Return the [x, y] coordinate for the center point of the cell that contains the specified text.  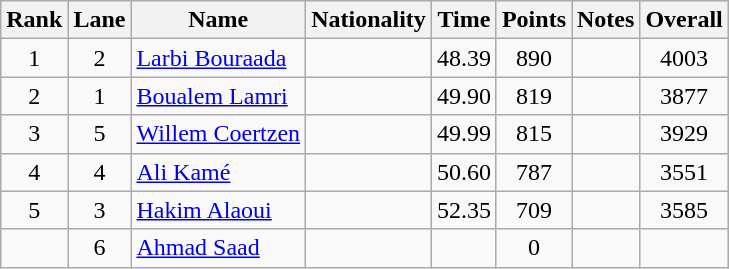
Ahmad Saad [218, 248]
Boualem Lamri [218, 96]
Nationality [369, 20]
50.60 [464, 172]
Hakim Alaoui [218, 210]
Name [218, 20]
49.99 [464, 134]
Time [464, 20]
Rank [34, 20]
Points [534, 20]
48.39 [464, 58]
Willem Coertzen [218, 134]
49.90 [464, 96]
Ali Kamé [218, 172]
4003 [684, 58]
890 [534, 58]
Overall [684, 20]
3877 [684, 96]
Lane [100, 20]
Notes [606, 20]
787 [534, 172]
3551 [684, 172]
3585 [684, 210]
6 [100, 248]
709 [534, 210]
815 [534, 134]
3929 [684, 134]
52.35 [464, 210]
819 [534, 96]
0 [534, 248]
Larbi Bouraada [218, 58]
